Extract the [X, Y] coordinate from the center of the cell holding the provided text.  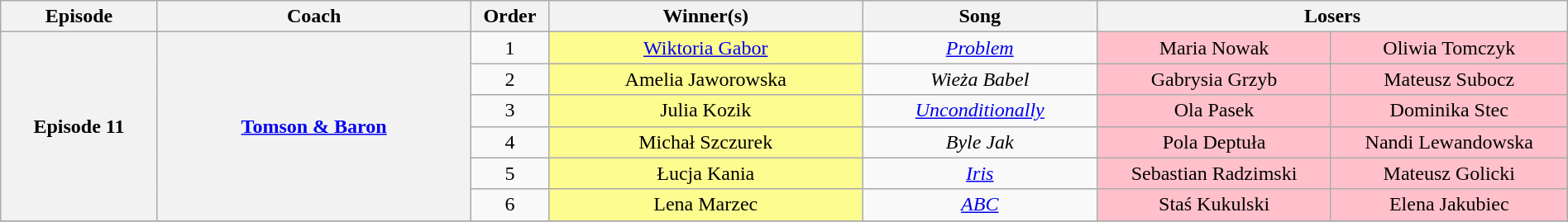
3 [509, 111]
Order [509, 17]
Elena Jakubiec [1449, 205]
Mateusz Subocz [1449, 79]
Pola Deptuła [1214, 142]
Winner(s) [706, 17]
Dominika Stec [1449, 111]
1 [509, 48]
Mateusz Golicki [1449, 173]
Problem [980, 48]
Losers [1332, 17]
Łucja Kania [706, 173]
Nandi Lewandowska [1449, 142]
2 [509, 79]
Julia Kozik [706, 111]
Byle Jak [980, 142]
5 [509, 173]
Michał Szczurek [706, 142]
Gabrysia Grzyb [1214, 79]
Tomson & Baron [314, 126]
Wiktoria Gabor [706, 48]
Staś Kukulski [1214, 205]
Song [980, 17]
Sebastian Radzimski [1214, 173]
4 [509, 142]
Coach [314, 17]
Wieża Babel [980, 79]
Amelia Jaworowska [706, 79]
Maria Nowak [1214, 48]
Episode [79, 17]
Unconditionally [980, 111]
ABC [980, 205]
Ola Pasek [1214, 111]
Iris [980, 173]
Oliwia Tomczyk [1449, 48]
Lena Marzec [706, 205]
6 [509, 205]
Episode 11 [79, 126]
